Detect which cell encompasses the target text, then output its (x, y) center coordinate. 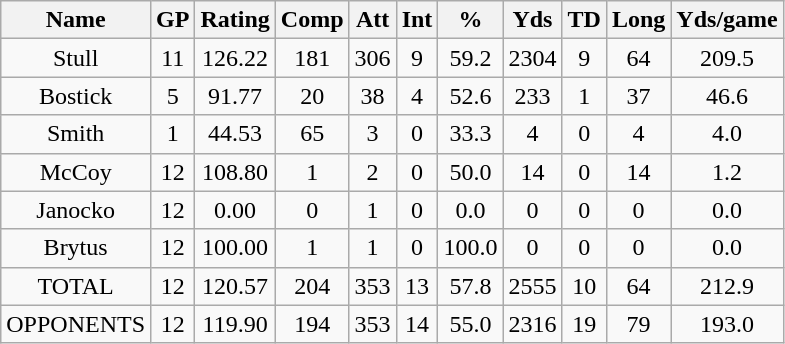
Long (638, 20)
Int (417, 20)
Bostick (76, 96)
50.0 (470, 172)
5 (173, 96)
79 (638, 324)
209.5 (727, 58)
Att (372, 20)
Brytus (76, 248)
10 (584, 286)
38 (372, 96)
TOTAL (76, 286)
126.22 (235, 58)
Rating (235, 20)
233 (532, 96)
Comp (312, 20)
11 (173, 58)
2316 (532, 324)
57.8 (470, 286)
20 (312, 96)
2555 (532, 286)
193.0 (727, 324)
Yds (532, 20)
46.6 (727, 96)
2304 (532, 58)
306 (372, 58)
McCoy (76, 172)
120.57 (235, 286)
181 (312, 58)
119.90 (235, 324)
194 (312, 324)
4.0 (727, 134)
44.53 (235, 134)
GP (173, 20)
19 (584, 324)
91.77 (235, 96)
Janocko (76, 210)
TD (584, 20)
1.2 (727, 172)
108.80 (235, 172)
Yds/game (727, 20)
% (470, 20)
204 (312, 286)
Stull (76, 58)
52.6 (470, 96)
33.3 (470, 134)
100.00 (235, 248)
2 (372, 172)
OPPONENTS (76, 324)
0.00 (235, 210)
212.9 (727, 286)
13 (417, 286)
37 (638, 96)
55.0 (470, 324)
Smith (76, 134)
Name (76, 20)
59.2 (470, 58)
65 (312, 134)
3 (372, 134)
100.0 (470, 248)
